Capture the cell that displays the provided text and extract its [x, y] central coordinate. 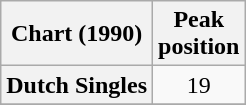
Chart (1990) [77, 34]
Dutch Singles [77, 85]
Peakposition [199, 34]
19 [199, 85]
